Find where the given text appears and provide that cell's center as (X, Y) coordinate. 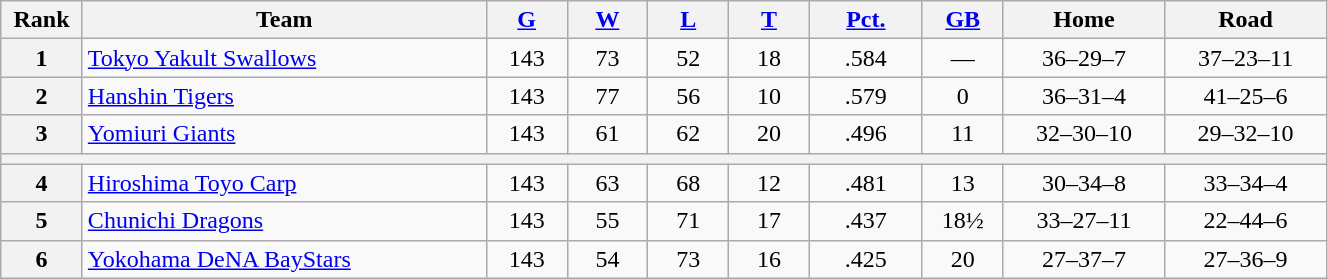
27–36–9 (1246, 259)
5 (42, 221)
1 (42, 58)
Home (1084, 20)
10 (770, 96)
37–23–11 (1246, 58)
.425 (866, 259)
.584 (866, 58)
Rank (42, 20)
52 (688, 58)
.496 (866, 134)
18 (770, 58)
0 (962, 96)
.579 (866, 96)
Team (284, 20)
4 (42, 183)
27–37–7 (1084, 259)
Hanshin Tigers (284, 96)
Hiroshima Toyo Carp (284, 183)
18½ (962, 221)
13 (962, 183)
Tokyo Yakult Swallows (284, 58)
56 (688, 96)
62 (688, 134)
Chunichi Dragons (284, 221)
36–31–4 (1084, 96)
33–27–11 (1084, 221)
29–32–10 (1246, 134)
.481 (866, 183)
36–29–7 (1084, 58)
— (962, 58)
W (608, 20)
Road (1246, 20)
.437 (866, 221)
68 (688, 183)
2 (42, 96)
11 (962, 134)
Pct. (866, 20)
3 (42, 134)
41–25–6 (1246, 96)
32–30–10 (1084, 134)
33–34–4 (1246, 183)
16 (770, 259)
GB (962, 20)
30–34–8 (1084, 183)
55 (608, 221)
Yomiuri Giants (284, 134)
54 (608, 259)
22–44–6 (1246, 221)
63 (608, 183)
G (526, 20)
61 (608, 134)
T (770, 20)
Yokohama DeNA BayStars (284, 259)
L (688, 20)
71 (688, 221)
12 (770, 183)
77 (608, 96)
6 (42, 259)
17 (770, 221)
